Return the (X, Y) coordinate for the center point of the cell that contains the specified text.  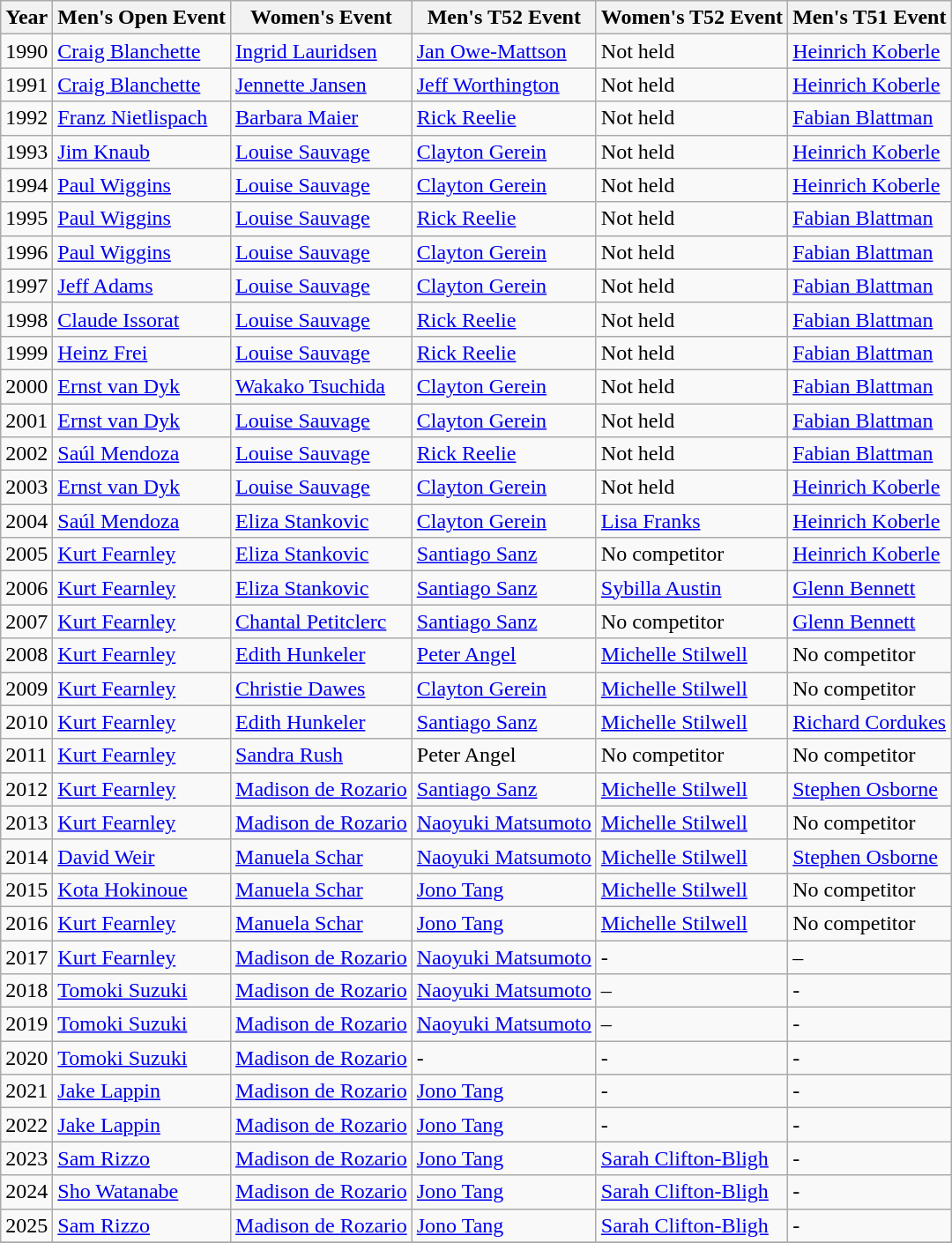
2009 (26, 688)
Year (26, 18)
Women's Event (322, 18)
2023 (26, 1158)
Jennette Jansen (322, 85)
Sandra Rush (322, 755)
2004 (26, 521)
2025 (26, 1225)
Franz Nietlispach (142, 118)
Christie Dawes (322, 688)
Kota Hokinoue (142, 889)
Jeff Adams (142, 286)
Sybilla Austin (691, 588)
2011 (26, 755)
2008 (26, 655)
Women's T52 Event (691, 18)
1999 (26, 353)
Richard Cordukes (869, 722)
2020 (26, 1058)
2017 (26, 956)
2018 (26, 991)
2021 (26, 1091)
Men's Open Event (142, 18)
2022 (26, 1125)
2006 (26, 588)
Claude Issorat (142, 319)
Chantal Petitclerc (322, 621)
2016 (26, 923)
2012 (26, 789)
1992 (26, 118)
2015 (26, 889)
Jeff Worthington (504, 85)
2002 (26, 454)
David Weir (142, 856)
2000 (26, 386)
2003 (26, 488)
2007 (26, 621)
2013 (26, 822)
2005 (26, 555)
Lisa Franks (691, 521)
1998 (26, 319)
Ingrid Lauridsen (322, 51)
2001 (26, 421)
2024 (26, 1192)
Wakako Tsuchida (322, 386)
Men's T51 Event (869, 18)
Heinz Frei (142, 353)
Jim Knaub (142, 152)
1994 (26, 185)
Men's T52 Event (504, 18)
2014 (26, 856)
Jan Owe-Mattson (504, 51)
1997 (26, 286)
1995 (26, 219)
1996 (26, 252)
2019 (26, 1024)
2010 (26, 722)
Sho Watanabe (142, 1192)
1991 (26, 85)
1993 (26, 152)
Barbara Maier (322, 118)
1990 (26, 51)
